Find where the given text appears and provide that cell's center as (X, Y) coordinate. 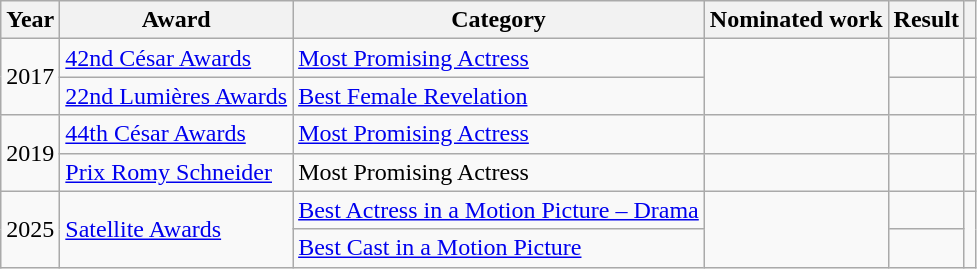
Result (926, 20)
44th César Awards (176, 134)
Award (176, 20)
2017 (30, 77)
Nominated work (796, 20)
Best Actress in a Motion Picture – Drama (499, 210)
2025 (30, 229)
22nd Lumières Awards (176, 96)
2019 (30, 153)
Best Cast in a Motion Picture (499, 248)
Satellite Awards (176, 229)
Year (30, 20)
Category (499, 20)
Best Female Revelation (499, 96)
42nd César Awards (176, 58)
Prix Romy Schneider (176, 172)
